Locate the cell with the specified text and output its [x, y] center coordinate. 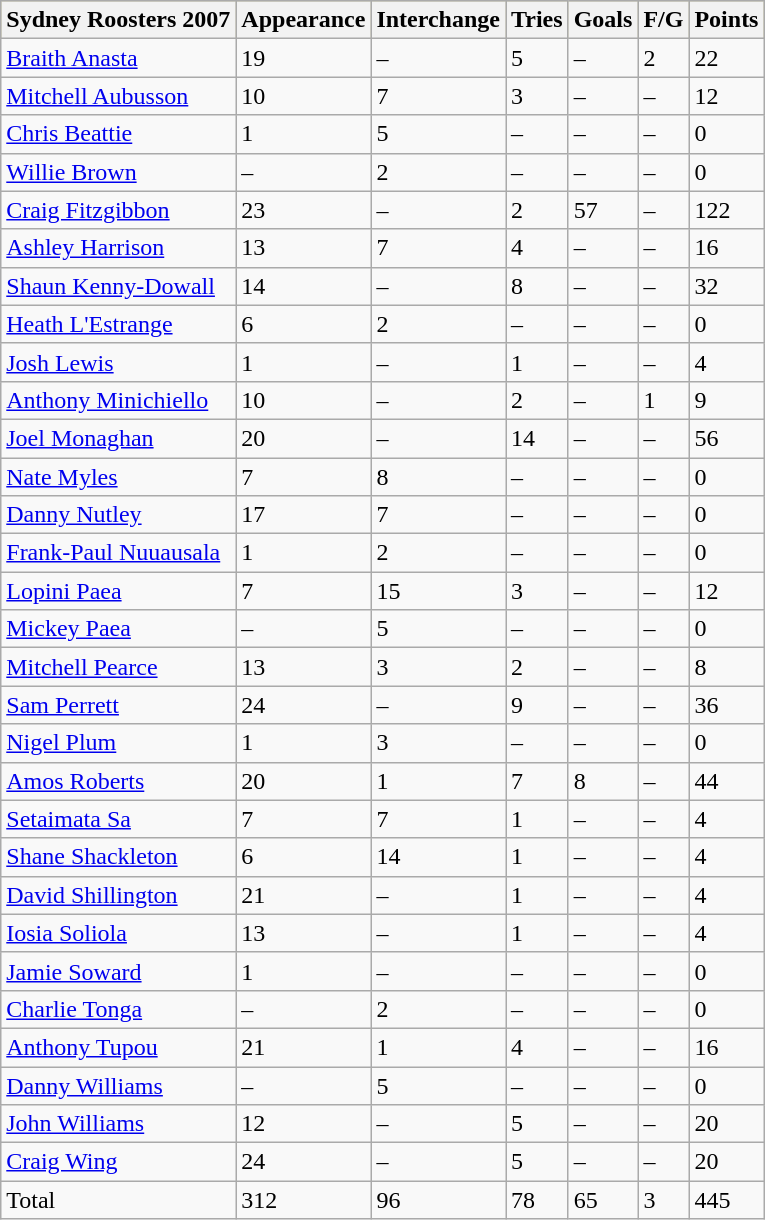
17 [304, 515]
56 [726, 438]
65 [603, 1200]
Braith Anasta [118, 58]
23 [304, 210]
Tries [538, 20]
Jamie Soward [118, 971]
Lopini Paea [118, 591]
Danny Nutley [118, 515]
Chris Beattie [118, 134]
Ashley Harrison [118, 248]
Danny Williams [118, 1085]
15 [438, 591]
Willie Brown [118, 172]
Nate Myles [118, 477]
57 [603, 210]
312 [304, 1200]
78 [538, 1200]
96 [438, 1200]
Joel Monaghan [118, 438]
Points [726, 20]
122 [726, 210]
Frank-Paul Nuuausala [118, 553]
F/G [664, 20]
David Shillington [118, 895]
445 [726, 1200]
Anthony Tupou [118, 1047]
36 [726, 705]
Setaimata Sa [118, 819]
Craig Fitzgibbon [118, 210]
Heath L'Estrange [118, 324]
Amos Roberts [118, 781]
Sydney Roosters 2007 [118, 20]
Josh Lewis [118, 362]
Shane Shackleton [118, 857]
John Williams [118, 1124]
19 [304, 58]
Mitchell Pearce [118, 667]
32 [726, 286]
Craig Wing [118, 1162]
Mickey Paea [118, 629]
Sam Perrett [118, 705]
Total [118, 1200]
22 [726, 58]
Charlie Tonga [118, 1009]
Nigel Plum [118, 743]
Anthony Minichiello [118, 400]
Goals [603, 20]
Appearance [304, 20]
Iosia Soliola [118, 933]
Mitchell Aubusson [118, 96]
Shaun Kenny-Dowall [118, 286]
44 [726, 781]
Interchange [438, 20]
